Locate the cell with the specified text and output its [x, y] center coordinate. 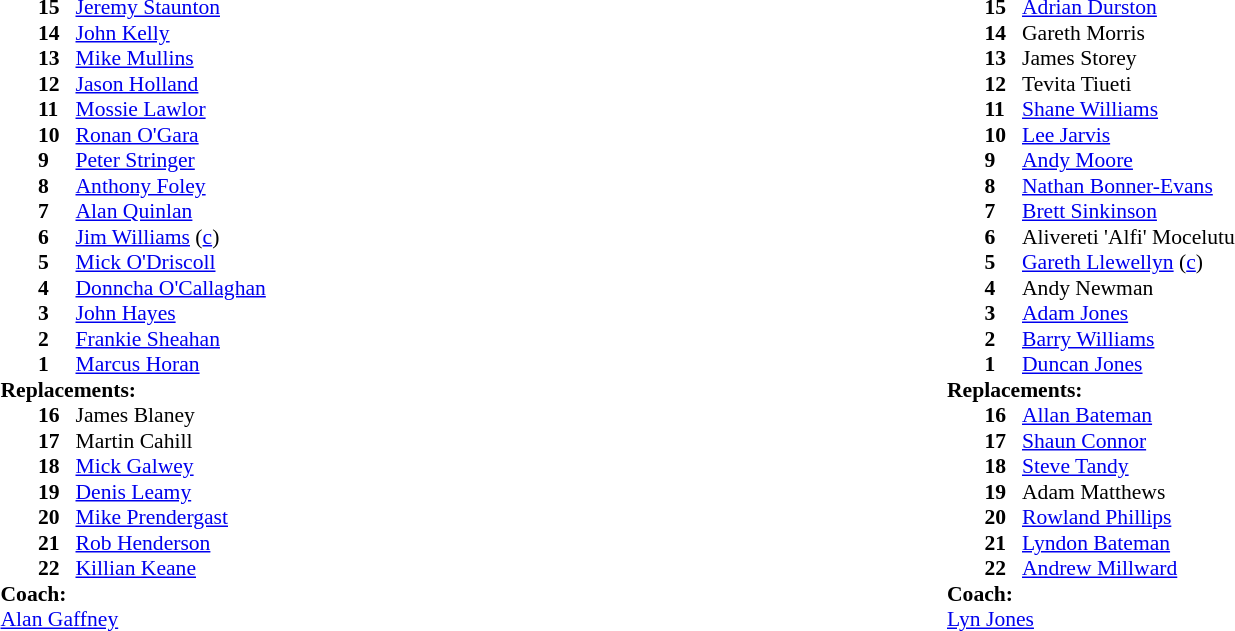
Duncan Jones [1128, 365]
John Hayes [171, 313]
Marcus Horan [171, 365]
Jason Holland [171, 84]
Barry Williams [1128, 339]
James Blaney [171, 415]
Alan Quinlan [171, 211]
Allan Bateman [1128, 415]
Killian Keane [171, 569]
Tevita Tiueti [1128, 84]
Denis Leamy [171, 492]
Martin Cahill [171, 441]
Andrew Millward [1128, 569]
Frankie Sheahan [171, 339]
Jim Williams (c) [171, 237]
Brett Sinkinson [1128, 211]
Shaun Connor [1128, 441]
Ronan O'Gara [171, 135]
Peter Stringer [171, 161]
Mossie Lawlor [171, 109]
Nathan Bonner-Evans [1128, 186]
Mick O'Driscoll [171, 263]
Andy Moore [1128, 161]
Mick Galwey [171, 467]
Mike Mullins [171, 59]
Andy Newman [1128, 288]
Steve Tandy [1128, 467]
James Storey [1128, 59]
Adam Matthews [1128, 492]
Gareth Llewellyn (c) [1128, 263]
Shane Williams [1128, 109]
Lee Jarvis [1128, 135]
Adam Jones [1128, 313]
Mike Prendergast [171, 517]
Rob Henderson [171, 543]
Alivereti 'Alfi' Mocelutu [1128, 237]
Lyndon Bateman [1128, 543]
John Kelly [171, 33]
Rowland Phillips [1128, 517]
Anthony Foley [171, 186]
Gareth Morris [1128, 33]
Donncha O'Callaghan [171, 288]
